Capture the cell that displays the provided text and extract its (X, Y) central coordinate. 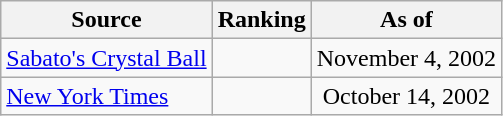
Source (106, 20)
New York Times (106, 96)
Ranking (262, 20)
Sabato's Crystal Ball (106, 58)
October 14, 2002 (406, 96)
As of (406, 20)
November 4, 2002 (406, 58)
